For the text-containing cell, return its midpoint in [x, y] coordinate format. 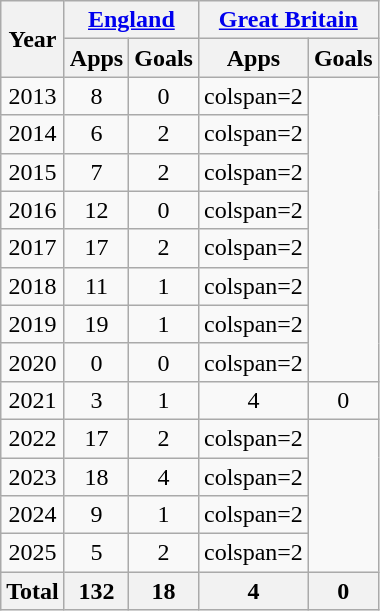
Year [33, 39]
3 [96, 400]
2019 [33, 324]
2020 [33, 362]
2015 [33, 172]
2025 [33, 553]
England [131, 20]
2024 [33, 515]
8 [96, 96]
2017 [33, 248]
2022 [33, 438]
19 [96, 324]
11 [96, 286]
6 [96, 134]
7 [96, 172]
132 [96, 591]
Total [33, 591]
2021 [33, 400]
Great Britain [288, 20]
9 [96, 515]
12 [96, 210]
5 [96, 553]
2016 [33, 210]
2018 [33, 286]
2023 [33, 477]
2013 [33, 96]
2014 [33, 134]
